Determine the (x, y) coordinate at the center of the cell enclosing the given text.  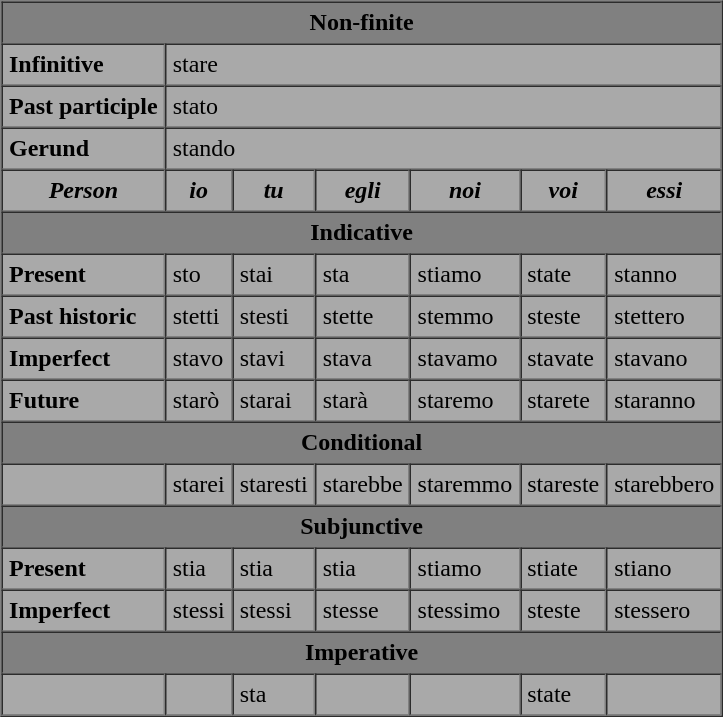
stavi (274, 359)
starebbe (362, 485)
Person (84, 191)
sto (198, 275)
stai (274, 275)
stato (444, 107)
stessero (664, 611)
stiate (564, 569)
Indicative (362, 233)
starebbero (664, 485)
stette (362, 317)
staresti (274, 485)
stareste (564, 485)
essi (664, 191)
Imperative (362, 653)
stavate (564, 359)
Gerund (84, 149)
stesse (362, 611)
stemmo (465, 317)
stetti (198, 317)
stettero (664, 317)
stesti (274, 317)
Non-finite (362, 23)
noi (465, 191)
Infinitive (84, 65)
stavo (198, 359)
starò (198, 401)
tu (274, 191)
starà (362, 401)
Past participle (84, 107)
stavamo (465, 359)
io (198, 191)
Future (84, 401)
stavano (664, 359)
Subjunctive (362, 527)
starete (564, 401)
staremmo (465, 485)
stando (444, 149)
stare (444, 65)
stessimo (465, 611)
starei (198, 485)
egli (362, 191)
stanno (664, 275)
stiano (664, 569)
starai (274, 401)
staranno (664, 401)
Conditional (362, 443)
staremo (465, 401)
Past historic (84, 317)
stava (362, 359)
voi (564, 191)
